Capture the cell that displays the provided text and extract its [X, Y] central coordinate. 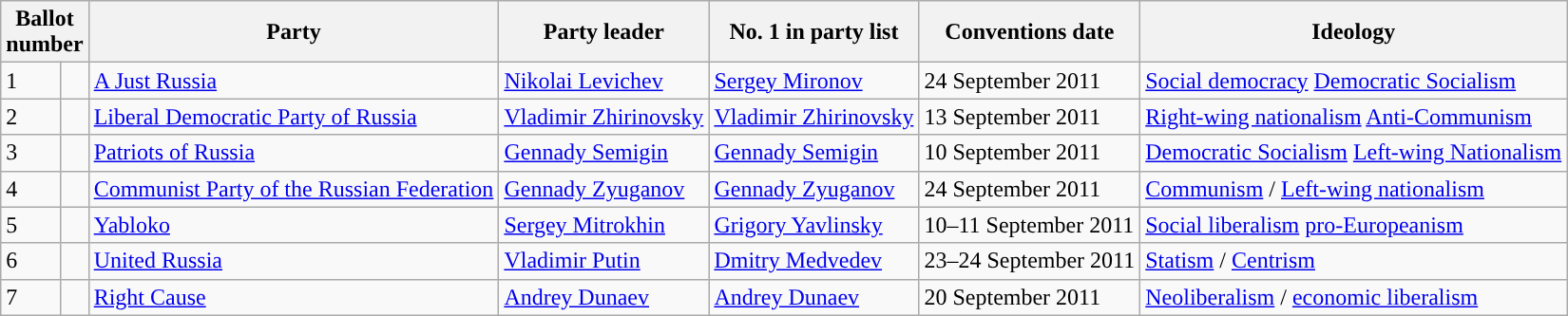
10–11 September 2011 [1030, 225]
Party [294, 32]
United Russia [294, 261]
Sergey Mironov [813, 81]
Dmitry Medvedev [813, 261]
A Just Russia [294, 81]
Liberal Democratic Party of Russia [294, 117]
Conventions date [1030, 32]
23–24 September 2011 [1030, 261]
Democratic Socialism Left-wing Nationalism [1353, 153]
Neoliberalism / economic liberalism [1353, 297]
Ideology [1353, 32]
10 September 2011 [1030, 153]
7 [30, 297]
Vladimir Putin [604, 261]
6 [30, 261]
Patriots of Russia [294, 153]
Social liberalism pro-Europeanism [1353, 225]
Party leader [604, 32]
20 September 2011 [1030, 297]
Grigory Yavlinsky [813, 225]
Sergey Mitrokhin [604, 225]
1 [30, 81]
Nikolai Levichev [604, 81]
Communism / Left-wing nationalism [1353, 189]
2 [30, 117]
No. 1 in party list [813, 32]
Yabloko [294, 225]
3 [30, 153]
Right Cause [294, 297]
Communist Party of the Russian Federation [294, 189]
Statism / Centrism [1353, 261]
Ballot number [45, 32]
Right-wing nationalism Anti-Communism [1353, 117]
5 [30, 225]
4 [30, 189]
13 September 2011 [1030, 117]
Social democracy Democratic Socialism [1353, 81]
